Output the [X, Y] coordinate of the center of the cell containing the given text.  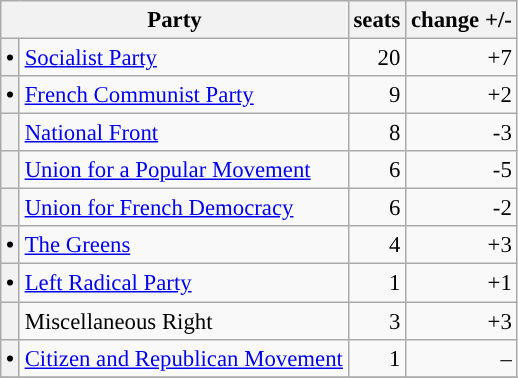
9 [376, 95]
Party [174, 20]
Citizen and Republican Movement [184, 358]
Miscellaneous Right [184, 321]
Left Radical Party [184, 283]
-2 [462, 208]
Union for a Popular Movement [184, 170]
-5 [462, 170]
change +/- [462, 20]
+7 [462, 58]
– [462, 358]
National Front [184, 133]
-3 [462, 133]
Socialist Party [184, 58]
The Greens [184, 245]
8 [376, 133]
seats [376, 20]
4 [376, 245]
French Communist Party [184, 95]
Union for French Democracy [184, 208]
3 [376, 321]
+2 [462, 95]
20 [376, 58]
+1 [462, 283]
